For the text-containing cell, return its midpoint in [X, Y] coordinate format. 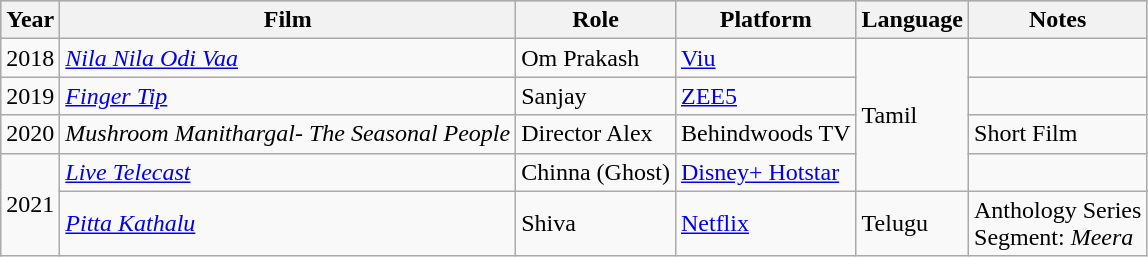
2020 [30, 134]
Shiva [596, 224]
Chinna (Ghost) [596, 172]
Nila Nila Odi Vaa [288, 58]
Sanjay [596, 96]
Om Prakash [596, 58]
Finger Tip [288, 96]
Notes [1058, 20]
2018 [30, 58]
Netflix [766, 224]
Short Film [1058, 134]
Behindwoods TV [766, 134]
Pitta Kathalu [288, 224]
Platform [766, 20]
Disney+ Hotstar [766, 172]
Tamil [912, 115]
Role [596, 20]
2021 [30, 204]
Year [30, 20]
Telugu [912, 224]
Mushroom Manithargal- The Seasonal People [288, 134]
Language [912, 20]
Director Alex [596, 134]
Anthology SeriesSegment: Meera [1058, 224]
Viu [766, 58]
ZEE5 [766, 96]
Live Telecast [288, 172]
Film [288, 20]
2019 [30, 96]
